Pinpoint the cell where the given text exists, returning its (X, Y) midpoint coordinate. 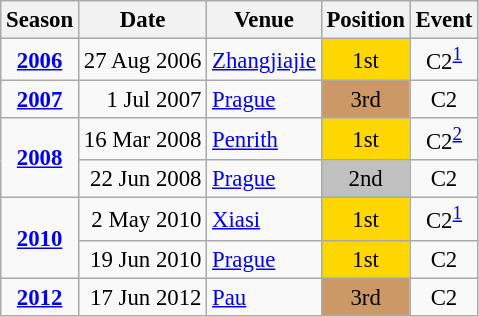
16 Mar 2008 (142, 139)
22 Jun 2008 (142, 179)
2010 (40, 238)
2 May 2010 (142, 219)
19 Jun 2010 (142, 259)
Date (142, 20)
Penrith (264, 139)
Season (40, 20)
1 Jul 2007 (142, 100)
2nd (366, 179)
2012 (40, 297)
17 Jun 2012 (142, 297)
2006 (40, 60)
Pau (264, 297)
2007 (40, 100)
Event (444, 20)
Venue (264, 20)
C22 (444, 139)
Zhangjiajie (264, 60)
27 Aug 2006 (142, 60)
Xiasi (264, 219)
2008 (40, 158)
Position (366, 20)
